Capture the cell that displays the provided text and extract its [X, Y] central coordinate. 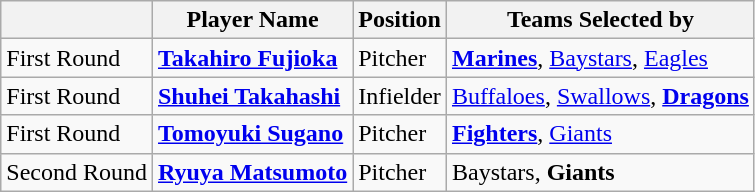
Tomoyuki Sugano [252, 134]
Teams Selected by [600, 20]
Ryuya Matsumoto [252, 172]
Shuhei Takahashi [252, 96]
Buffaloes, Swallows, Dragons [600, 96]
Fighters, Giants [600, 134]
Position [400, 20]
Second Round [77, 172]
Baystars, Giants [600, 172]
Infielder [400, 96]
Takahiro Fujioka [252, 58]
Player Name [252, 20]
Marines, Baystars, Eagles [600, 58]
